Search for the cell housing the specified text and yield its [X, Y] center coordinate. 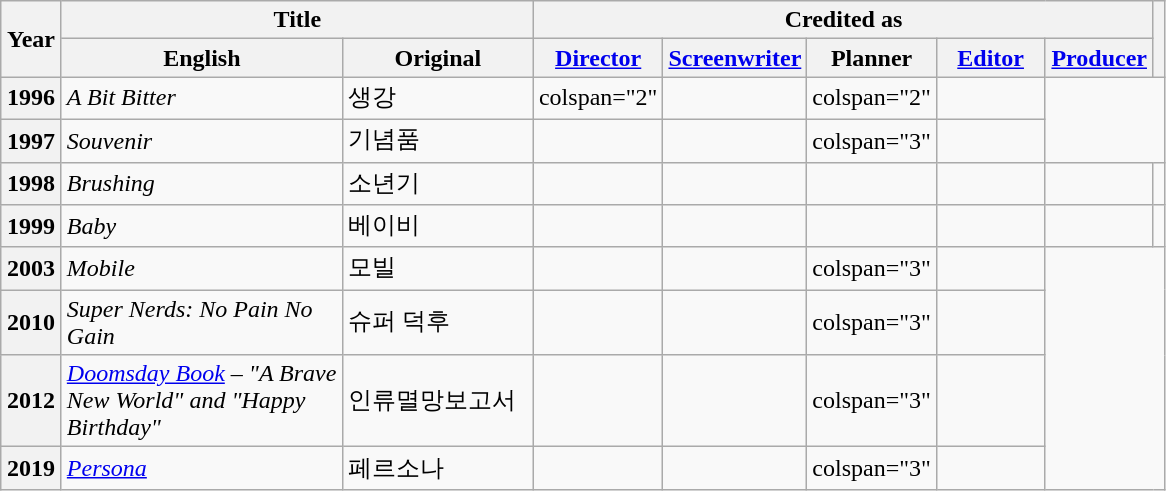
Mobile [202, 268]
Credited as [843, 20]
2003 [32, 268]
Doomsday Book – "A Brave New World" and "Happy Birthday" [202, 401]
슈퍼 덕후 [438, 322]
모빌 [438, 268]
Director [598, 58]
베이비 [438, 226]
소년기 [438, 184]
Persona [202, 468]
2010 [32, 322]
2012 [32, 401]
Brushing [202, 184]
1996 [32, 98]
Souvenir [202, 140]
Planner [872, 58]
English [202, 58]
Producer [1100, 58]
Screenwriter [735, 58]
Editor [990, 58]
1998 [32, 184]
Title [297, 20]
Year [32, 39]
1997 [32, 140]
페르소나 [438, 468]
A Bit Bitter [202, 98]
Super Nerds: No Pain No Gain [202, 322]
기념품 [438, 140]
1999 [32, 226]
Baby [202, 226]
인류멸망보고서 [438, 401]
생강 [438, 98]
Original [438, 58]
2019 [32, 468]
